Identify which cell holds the provided text, then report its (x, y) central coordinate. 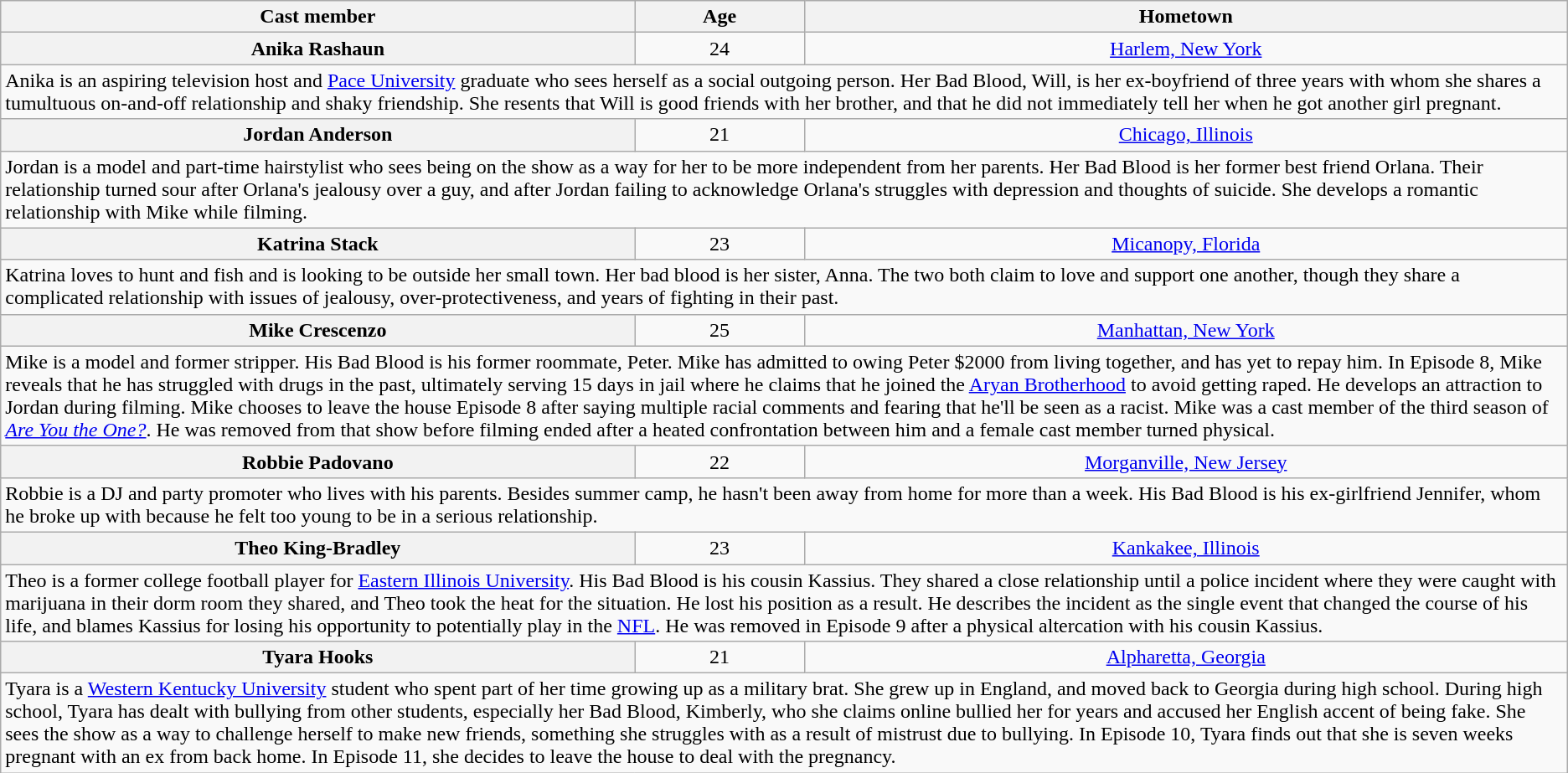
Mike Crescenzo (318, 330)
Tyara Hooks (318, 657)
Cast member (318, 17)
Age (720, 17)
Alpharetta, Georgia (1186, 657)
25 (720, 330)
Morganville, New Jersey (1186, 461)
22 (720, 461)
Hometown (1186, 17)
Theo King-Bradley (318, 548)
Jordan Anderson (318, 135)
Robbie Padovano (318, 461)
Harlem, New York (1186, 49)
Anika Rashaun (318, 49)
Katrina Stack (318, 244)
Kankakee, Illinois (1186, 548)
Manhattan, New York (1186, 330)
Micanopy, Florida (1186, 244)
24 (720, 49)
Chicago, Illinois (1186, 135)
